From the cell containing the given text, extract its center point as [X, Y] coordinate. 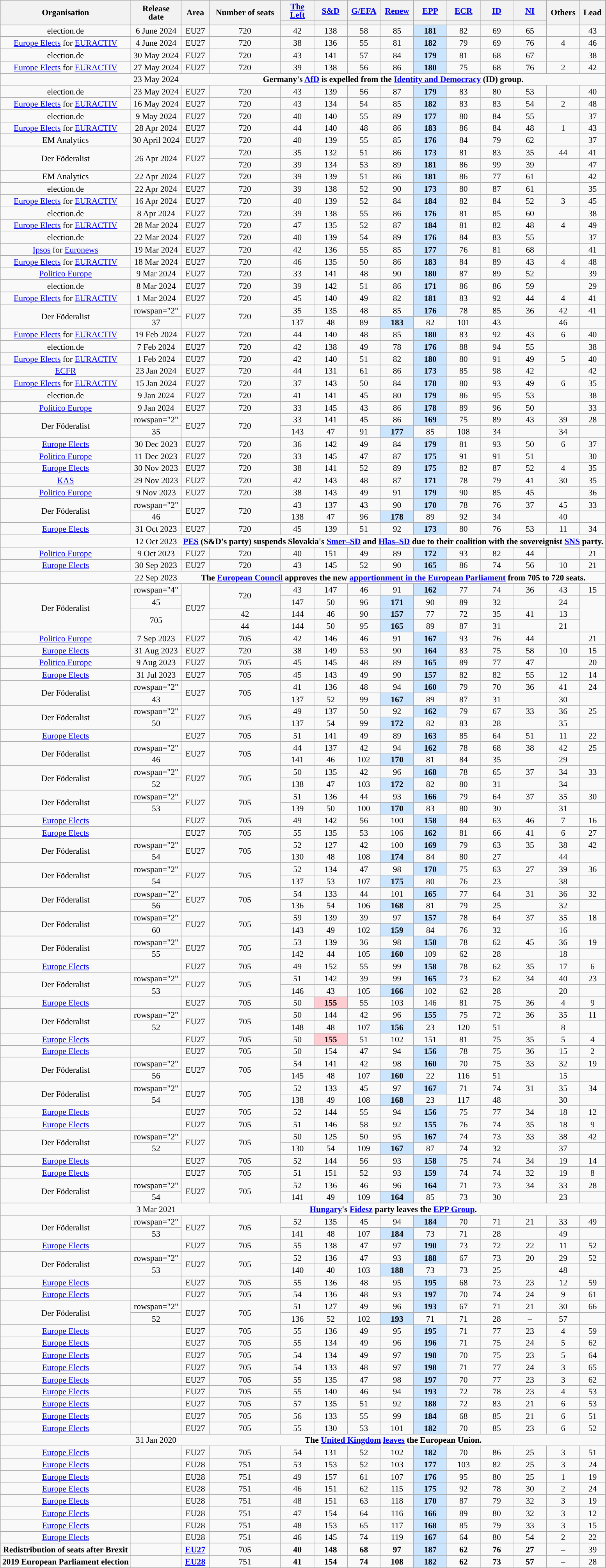
Ipsos for Euronews [66, 250]
31 Oct 2023 [156, 529]
Number of seats [245, 12]
31 Jul 2023 [156, 675]
ID [496, 11]
187 [430, 1550]
rowspan="4" [156, 589]
Releasedate [156, 12]
119 [397, 1537]
12 Oct 2023 [156, 541]
1 Mar 2024 [156, 298]
120 [464, 1027]
30 Sep 2023 [156, 565]
19 Mar 2024 [156, 250]
Redistribution of seats after Brexit [66, 1550]
ECR [464, 11]
26 Apr 2024 [156, 158]
149 [331, 650]
196 [430, 1343]
18 Mar 2024 [156, 262]
115 [397, 1489]
PES (S&D's party) suspends Slovakia's Smer–SD and Hlas–SD due to their coalition with the sovereignist SNS party. [393, 541]
ECFR [66, 371]
17 [563, 966]
28 Apr 2024 [156, 128]
29 Nov 2023 [156, 480]
13 [563, 614]
174 [397, 857]
9 Oct 2023 [156, 554]
S&D [331, 11]
88 [464, 347]
30 May 2024 [156, 55]
9 Mar 2024 [156, 274]
7 Feb 2024 [156, 347]
Area [195, 12]
118 [397, 1501]
NI [530, 11]
1 Feb 2024 [156, 359]
125 [331, 1137]
The Left [297, 11]
The European Council approves the new apportionment in the European Parliament from 705 to 720 seats. [393, 578]
16 May 2024 [156, 104]
30 Dec 2023 [156, 444]
22 Mar 2024 [156, 237]
19 Feb 2024 [156, 335]
EPP [430, 11]
Germany's AfD is expelled from the Identity and Democracy (ID) group. [393, 80]
G/EFA [364, 11]
3 Mar 2021 [156, 1209]
163 [430, 735]
15 Jan 2024 [156, 383]
31 Jan 2020 [156, 1440]
16 Apr 2024 [156, 201]
132 [331, 152]
KAS [66, 480]
Renew [397, 11]
9 Aug 2023 [156, 663]
8 Mar 2024 [156, 286]
152 [331, 966]
30 April 2024 [156, 141]
31 Aug 2023 [156, 650]
9 May 2024 [156, 116]
7 Sep 2023 [156, 639]
6 June 2024 [156, 30]
Hungary's Fidesz party leaves the EPP Group. [393, 1209]
Organisation [66, 12]
11 Dec 2023 [156, 456]
8 Apr 2024 [156, 213]
Others [563, 12]
2019 European Parliament election [66, 1561]
23 Jan 2024 [156, 371]
The United Kingdom leaves the European Union. [393, 1440]
22 Sep 2023 [156, 578]
27 May 2024 [156, 67]
9 Nov 2023 [156, 493]
4 June 2024 [156, 43]
7 [563, 820]
28 Mar 2024 [156, 225]
30 Nov 2023 [156, 468]
Lead [593, 12]
190 [430, 1246]
